Output the [X, Y] coordinate of the center of the cell containing the given text.  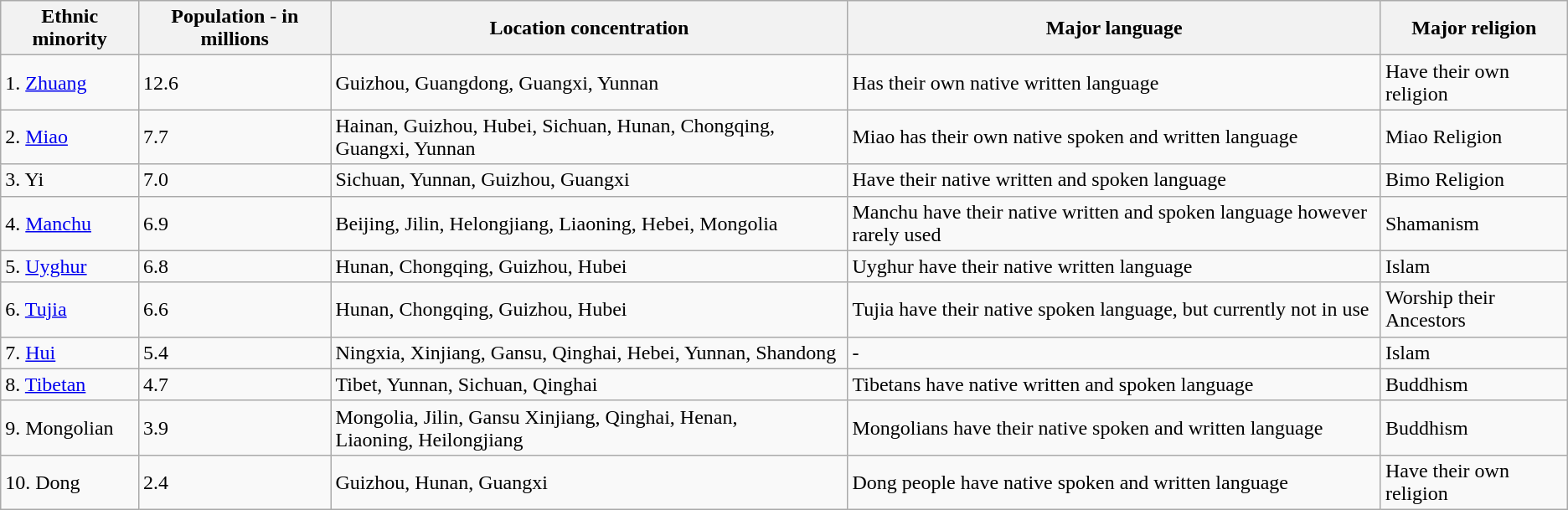
7. Hui [70, 353]
1. Zhuang [70, 82]
5. Uyghur [70, 266]
Have their native written and spoken language [1114, 180]
Mongolians have their native spoken and written language [1114, 427]
Sichuan, Yunnan, Guizhou, Guangxi [590, 180]
Tibetans have native written and spoken language [1114, 384]
Mongolia, Jilin, Gansu Xinjiang, Qinghai, Henan,Liaoning, Heilongjiang [590, 427]
6. Tujia [70, 310]
Ningxia, Xinjiang, Gansu, Qinghai, Hebei, Yunnan, Shandong [590, 353]
8. Tibetan [70, 384]
Miao Religion [1474, 137]
Shamanism [1474, 223]
Manchu have their native written and spoken language however rarely used [1114, 223]
Population - in millions [235, 28]
4.7 [235, 384]
10. Dong [70, 482]
3.9 [235, 427]
Location concentration [590, 28]
Has their own native written language [1114, 82]
Worship their Ancestors [1474, 310]
6.8 [235, 266]
12.6 [235, 82]
- [1114, 353]
6.9 [235, 223]
Beijing, Jilin, Helongjiang, Liaoning, Hebei, Mongolia [590, 223]
6.6 [235, 310]
Guizhou, Hunan, Guangxi [590, 482]
Dong people have native spoken and written language [1114, 482]
Major language [1114, 28]
3. Yi [70, 180]
7.0 [235, 180]
9. Mongolian [70, 427]
Guizhou, Guangdong, Guangxi, Yunnan [590, 82]
Hainan, Guizhou, Hubei, Sichuan, Hunan, Chongqing, Guangxi, Yunnan [590, 137]
2. Miao [70, 137]
7.7 [235, 137]
Tibet, Yunnan, Sichuan, Qinghai [590, 384]
Tujia have their native spoken language, but currently not in use [1114, 310]
Major religion [1474, 28]
Ethnic minority [70, 28]
Miao has their own native spoken and written language [1114, 137]
Uyghur have their native written language [1114, 266]
5.4 [235, 353]
Bimo Religion [1474, 180]
2.4 [235, 482]
4. Manchu [70, 223]
